Determine the (x, y) coordinate at the center of the cell enclosing the given text.  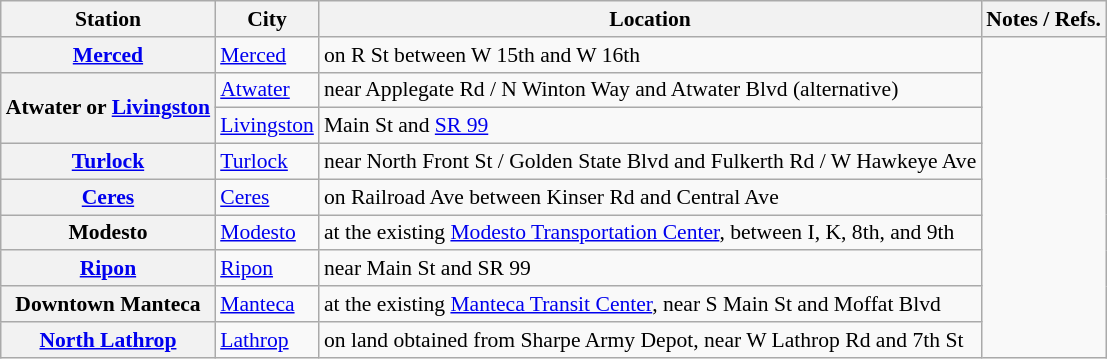
Station (108, 19)
near Applegate Rd / N Winton Way and Atwater Blvd (alternative) (650, 90)
North Lathrop (108, 340)
on land obtained from Sharpe Army Depot, near W Lathrop Rd and 7th St (650, 340)
Location (650, 19)
Downtown Manteca (108, 304)
Atwater (267, 90)
Notes / Refs. (1044, 19)
on Railroad Ave between Kinser Rd and Central Ave (650, 197)
City (267, 19)
Lathrop (267, 340)
near North Front St / Golden State Blvd and Fulkerth Rd / W Hawkeye Ave (650, 162)
at the existing Manteca Transit Center, near S Main St and Moffat Blvd (650, 304)
Livingston (267, 126)
Manteca (267, 304)
Main St and SR 99 (650, 126)
near Main St and SR 99 (650, 269)
Atwater or Livingston (108, 108)
on R St between W 15th and W 16th (650, 55)
at the existing Modesto Transportation Center, between I, K, 8th, and 9th (650, 233)
